Locate the cell with the specified text and output its [x, y] center coordinate. 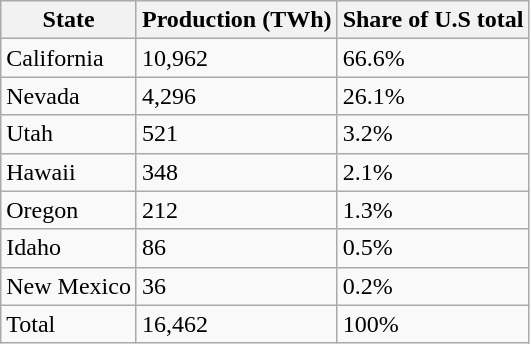
Total [69, 324]
521 [236, 134]
2.1% [433, 172]
Nevada [69, 96]
0.5% [433, 248]
348 [236, 172]
0.2% [433, 286]
State [69, 20]
100% [433, 324]
3.2% [433, 134]
New Mexico [69, 286]
Oregon [69, 210]
Utah [69, 134]
Production (TWh) [236, 20]
16,462 [236, 324]
4,296 [236, 96]
10,962 [236, 58]
86 [236, 248]
Share of U.S total [433, 20]
66.6% [433, 58]
1.3% [433, 210]
Hawaii [69, 172]
212 [236, 210]
36 [236, 286]
26.1% [433, 96]
Idaho [69, 248]
California [69, 58]
